Return (x, y) of the center of cell containing provided text 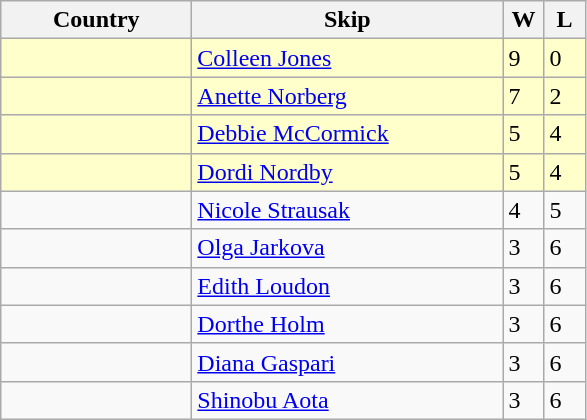
7 (524, 96)
Olga Jarkova (348, 248)
Shinobu Aota (348, 400)
Dorthe Holm (348, 324)
Edith Loudon (348, 286)
L (564, 20)
2 (564, 96)
9 (524, 58)
Skip (348, 20)
Nicole Strausak (348, 210)
Debbie McCormick (348, 134)
Dordi Nordby (348, 172)
Anette Norberg (348, 96)
W (524, 20)
Diana Gaspari (348, 362)
Country (96, 20)
Colleen Jones (348, 58)
0 (564, 58)
